Capture the cell that displays the provided text and extract its [X, Y] central coordinate. 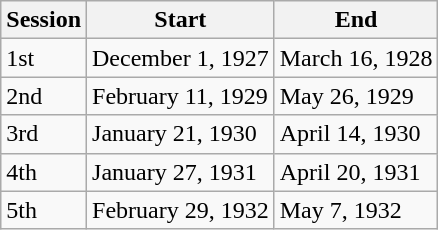
December 1, 1927 [181, 58]
2nd [44, 96]
February 29, 1932 [181, 210]
5th [44, 210]
May 26, 1929 [356, 96]
1st [44, 58]
April 14, 1930 [356, 134]
End [356, 20]
Start [181, 20]
January 27, 1931 [181, 172]
May 7, 1932 [356, 210]
4th [44, 172]
3rd [44, 134]
January 21, 1930 [181, 134]
March 16, 1928 [356, 58]
February 11, 1929 [181, 96]
Session [44, 20]
April 20, 1931 [356, 172]
